Provide the (x, y) coordinate of the cell's center where the given text is located.  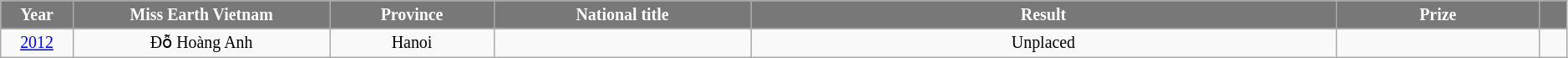
Prize (1438, 15)
Unplaced (1043, 42)
Đỗ Hoàng Anh (201, 42)
Miss Earth Vietnam (201, 15)
2012 (37, 42)
Province (412, 15)
Result (1043, 15)
Hanoi (412, 42)
National title (622, 15)
Year (37, 15)
